Search for the cell housing the specified text and yield its [x, y] center coordinate. 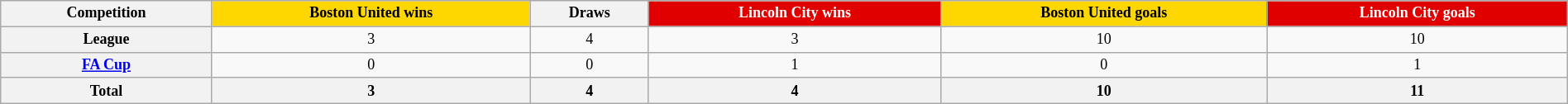
FA Cup [106, 64]
League [106, 40]
Boston United wins [370, 13]
Draws [589, 13]
Total [106, 91]
Competition [106, 13]
Lincoln City wins [794, 13]
Boston United goals [1105, 13]
Lincoln City goals [1417, 13]
11 [1417, 91]
